Pinpoint the cell where the given text exists, returning its [x, y] midpoint coordinate. 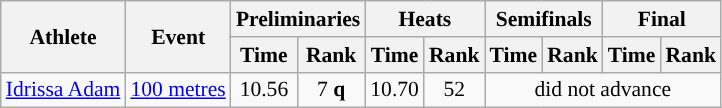
Heats [424, 19]
Athlete [64, 36]
52 [454, 90]
100 metres [178, 90]
7 q [331, 90]
did not advance [602, 90]
Final [662, 19]
Idrissa Adam [64, 90]
10.70 [394, 90]
10.56 [264, 90]
Preliminaries [298, 19]
Event [178, 36]
Semifinals [543, 19]
